For the text-containing cell, return its midpoint in [X, Y] coordinate format. 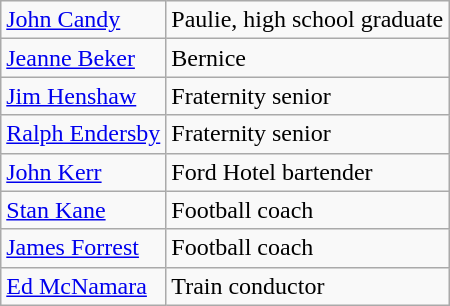
John Kerr [84, 172]
Bernice [308, 58]
Jim Henshaw [84, 96]
Ford Hotel bartender [308, 172]
Ralph Endersby [84, 134]
Train conductor [308, 286]
Ed McNamara [84, 286]
Paulie, high school graduate [308, 20]
James Forrest [84, 248]
John Candy [84, 20]
Stan Kane [84, 210]
Jeanne Beker [84, 58]
